Extract the [x, y] coordinate from the center of the cell holding the provided text.  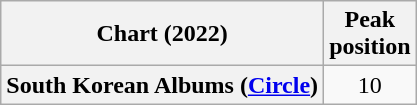
Chart (2022) [162, 34]
South Korean Albums (Circle) [162, 85]
Peakposition [370, 34]
10 [370, 85]
